Scan for the cell matching the given text and deliver its (X, Y) coordinate at center. 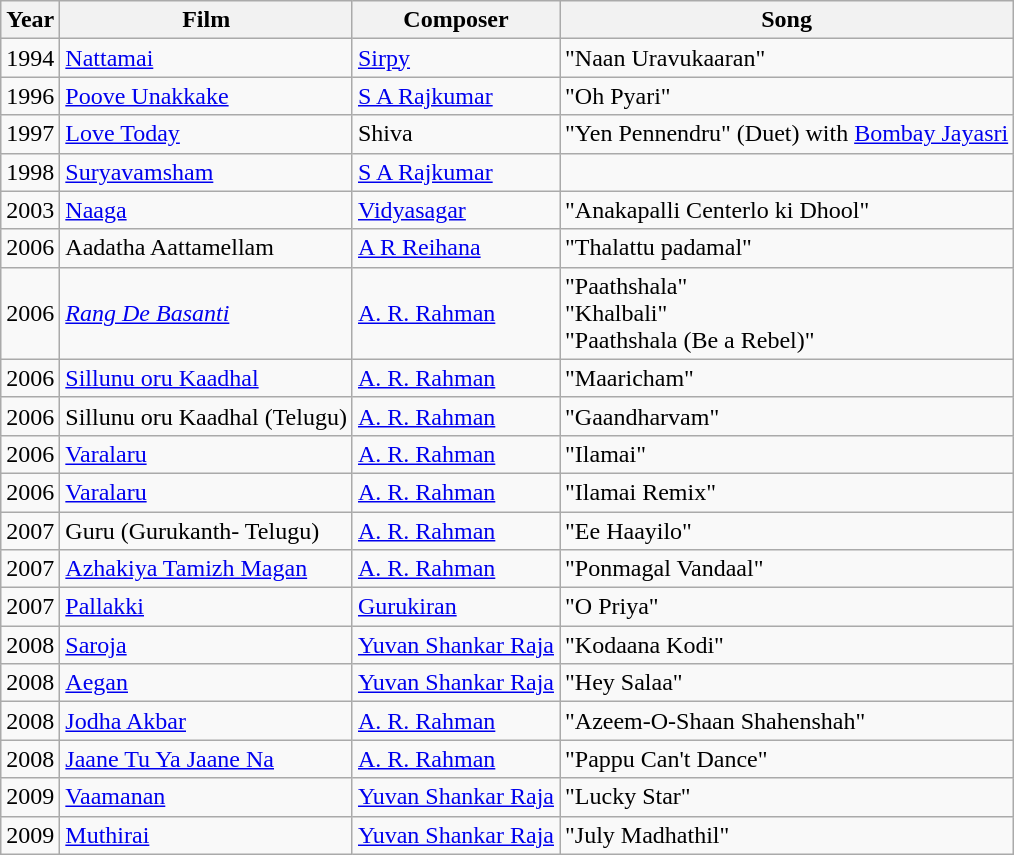
A R Reihana (456, 248)
2003 (30, 210)
1994 (30, 58)
Vaamanan (206, 797)
Shiva (456, 134)
"O Priya" (787, 607)
"Maaricham" (787, 378)
"Pappu Can't Dance" (787, 759)
Year (30, 20)
Love Today (206, 134)
Suryavamsham (206, 172)
Rang De Basanti (206, 313)
"Ee Haayilo" (787, 531)
"Thalattu padamal" (787, 248)
Film (206, 20)
"Anakapalli Centerlo ki Dhool" (787, 210)
Poove Unakkake (206, 96)
1996 (30, 96)
Jodha Akbar (206, 721)
"Hey Salaa" (787, 683)
"Lucky Star" (787, 797)
"Ponmagal Vandaal" (787, 569)
Sillunu oru Kaadhal (206, 378)
"Yen Pennendru" (Duet) with Bombay Jayasri (787, 134)
"Gaandharvam" (787, 416)
"Naan Uravukaaran" (787, 58)
Pallakki (206, 607)
"July Madhathil" (787, 835)
Sirpy (456, 58)
Guru (Gurukanth- Telugu) (206, 531)
Vidyasagar (456, 210)
Naaga (206, 210)
"Oh Pyari" (787, 96)
Muthirai (206, 835)
Nattamai (206, 58)
Composer (456, 20)
Aegan (206, 683)
Sillunu oru Kaadhal (Telugu) (206, 416)
"Paathshala""Khalbali""Paathshala (Be a Rebel)" (787, 313)
1997 (30, 134)
Azhakiya Tamizh Magan (206, 569)
Aadatha Aattamellam (206, 248)
"Azeem-O-Shaan Shahenshah" (787, 721)
1998 (30, 172)
"Kodaana Kodi" (787, 645)
Song (787, 20)
Gurukiran (456, 607)
"Ilamai Remix" (787, 492)
Saroja (206, 645)
"Ilamai" (787, 454)
Jaane Tu Ya Jaane Na (206, 759)
